Detect which cell encompasses the target text, then output its (X, Y) center coordinate. 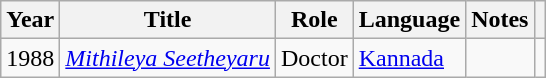
Mithileya Seetheyaru (168, 58)
Role (314, 20)
Notes (500, 20)
Title (168, 20)
1988 (30, 58)
Year (30, 20)
Doctor (314, 58)
Kannada (409, 58)
Language (409, 20)
